Provide the (x, y) coordinate of the cell's center where the given text is located.  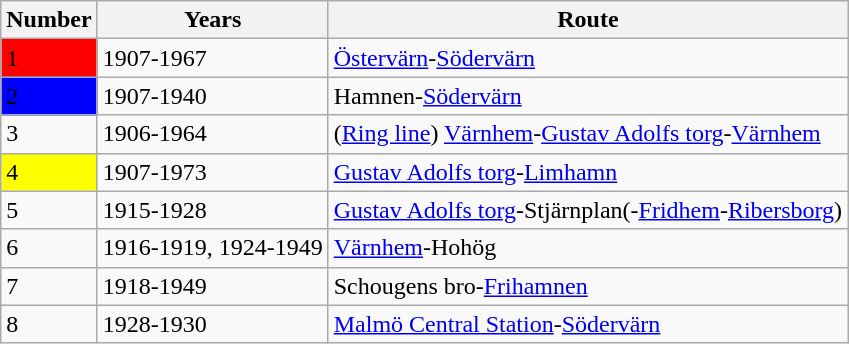
1907-1940 (212, 96)
1916-1919, 1924-1949 (212, 248)
4 (49, 172)
1907-1973 (212, 172)
Years (212, 20)
6 (49, 248)
Gustav Adolfs torg-Limhamn (588, 172)
Route (588, 20)
1928-1930 (212, 324)
1918-1949 (212, 286)
Östervärn-Södervärn (588, 58)
1915-1928 (212, 210)
1907-1967 (212, 58)
7 (49, 286)
5 (49, 210)
Värnhem-Hohög (588, 248)
(Ring line) Värnhem-Gustav Adolfs torg-Värnhem (588, 134)
1906-1964 (212, 134)
8 (49, 324)
Gustav Adolfs torg-Stjärnplan(-Fridhem-Ribersborg) (588, 210)
1 (49, 58)
2 (49, 96)
Malmö Central Station-Södervärn (588, 324)
Hamnen-Södervärn (588, 96)
Schougens bro-Frihamnen (588, 286)
3 (49, 134)
Number (49, 20)
